Detect which cell encompasses the target text, then output its [x, y] center coordinate. 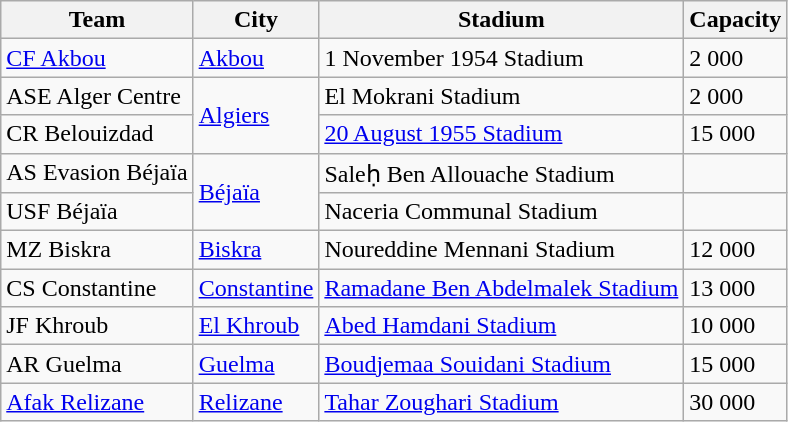
Biskra [256, 250]
Constantine [256, 288]
AS Evasion Béjaïa [97, 173]
Boudjemaa Souidani Stadium [502, 364]
Guelma [256, 364]
MZ Biskra [97, 250]
Relizane [256, 402]
USF Béjaïa [97, 212]
Noureddine Mennani Stadium [502, 250]
ASE Alger Centre [97, 96]
Team [97, 20]
City [256, 20]
10 000 [736, 326]
Ramadane Ben Abdelmalek Stadium [502, 288]
Béjaïa [256, 192]
Saleḥ Ben Allouache Stadium [502, 173]
AR Guelma [97, 364]
Abed Hamdani Stadium [502, 326]
Algiers [256, 115]
13 000 [736, 288]
1 November 1954 Stadium [502, 58]
Capacity [736, 20]
CS Constantine [97, 288]
Akbou [256, 58]
Afak Relizane [97, 402]
Stadium [502, 20]
CF Akbou [97, 58]
CR Belouizdad [97, 134]
20 August 1955 Stadium [502, 134]
30 000 [736, 402]
El Mokrani Stadium [502, 96]
12 000 [736, 250]
Tahar Zoughari Stadium [502, 402]
Naceria Communal Stadium [502, 212]
JF Khroub [97, 326]
El Khroub [256, 326]
